Find where the given text appears and provide that cell's center as [X, Y] coordinate. 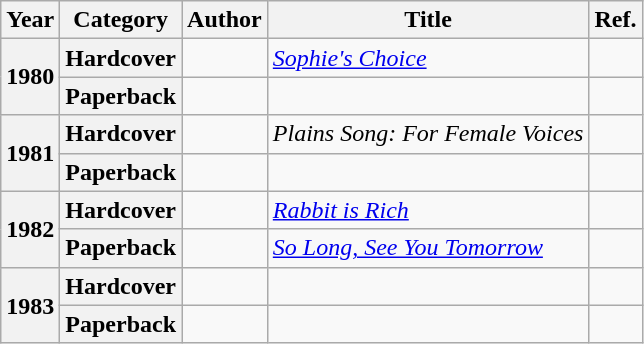
Year [30, 20]
1980 [30, 77]
Ref. [616, 20]
Title [428, 20]
1981 [30, 153]
Plains Song: For Female Voices [428, 134]
Rabbit is Rich [428, 210]
Author [225, 20]
Category [121, 20]
1982 [30, 229]
So Long, See You Tomorrow [428, 248]
1983 [30, 305]
Sophie's Choice [428, 58]
